Pinpoint the cell where the given text exists, returning its (x, y) midpoint coordinate. 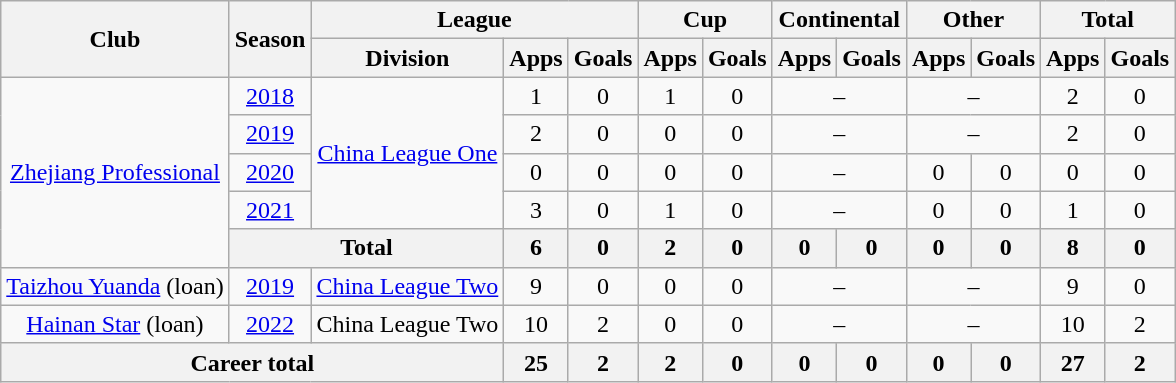
Continental (839, 20)
25 (536, 362)
Club (115, 39)
6 (536, 248)
China League One (408, 153)
27 (1073, 362)
3 (536, 210)
2022 (270, 324)
Division (408, 58)
2020 (270, 172)
Cup (705, 20)
Season (270, 39)
Zhejiang Professional (115, 172)
League (474, 20)
Taizhou Yuanda (loan) (115, 286)
Hainan Star (loan) (115, 324)
Other (973, 20)
2021 (270, 210)
Career total (252, 362)
2018 (270, 96)
8 (1073, 248)
